Detect which cell encompasses the target text, then output its (x, y) center coordinate. 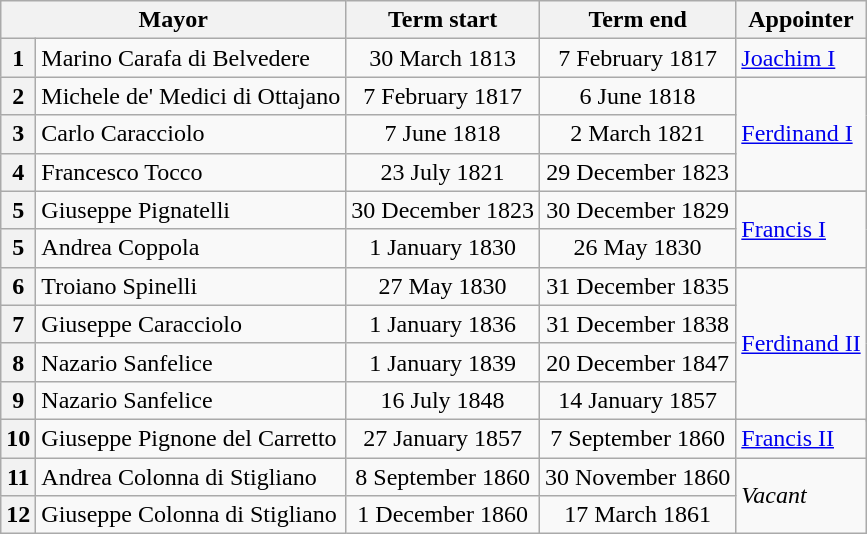
6 June 1818 (637, 96)
30 November 1860 (637, 477)
12 (18, 515)
1 (18, 58)
29 December 1823 (637, 172)
17 March 1861 (637, 515)
Andrea Colonna di Stigliano (191, 477)
27 January 1857 (443, 438)
Vacant (801, 496)
14 January 1857 (637, 400)
27 May 1830 (443, 286)
1 December 1860 (443, 515)
3 (18, 134)
Ferdinand II (801, 343)
Francis II (801, 438)
Giuseppe Caracciolo (191, 324)
Marino Carafa di Belvedere (191, 58)
7 September 1860 (637, 438)
1 January 1839 (443, 362)
1 January 1836 (443, 324)
8 (18, 362)
8 September 1860 (443, 477)
11 (18, 477)
Giuseppe Pignone del Carretto (191, 438)
30 December 1829 (637, 210)
Mayor (174, 20)
Michele de' Medici di Ottajano (191, 96)
30 December 1823 (443, 210)
10 (18, 438)
Giuseppe Colonna di Stigliano (191, 515)
30 March 1813 (443, 58)
16 July 1848 (443, 400)
4 (18, 172)
Andrea Coppola (191, 248)
9 (18, 400)
Francis I (801, 229)
1 January 1830 (443, 248)
Carlo Caracciolo (191, 134)
Francesco Tocco (191, 172)
2 March 1821 (637, 134)
Term end (637, 20)
Troiano Spinelli (191, 286)
23 July 1821 (443, 172)
2 (18, 96)
Giuseppe Pignatelli (191, 210)
6 (18, 286)
31 December 1838 (637, 324)
31 December 1835 (637, 286)
7 June 1818 (443, 134)
20 December 1847 (637, 362)
26 May 1830 (637, 248)
Joachim I (801, 58)
Term start (443, 20)
Ferdinand I (801, 134)
7 (18, 324)
Appointer (801, 20)
